Determine the [x, y] coordinate at the center of the cell enclosing the given text.  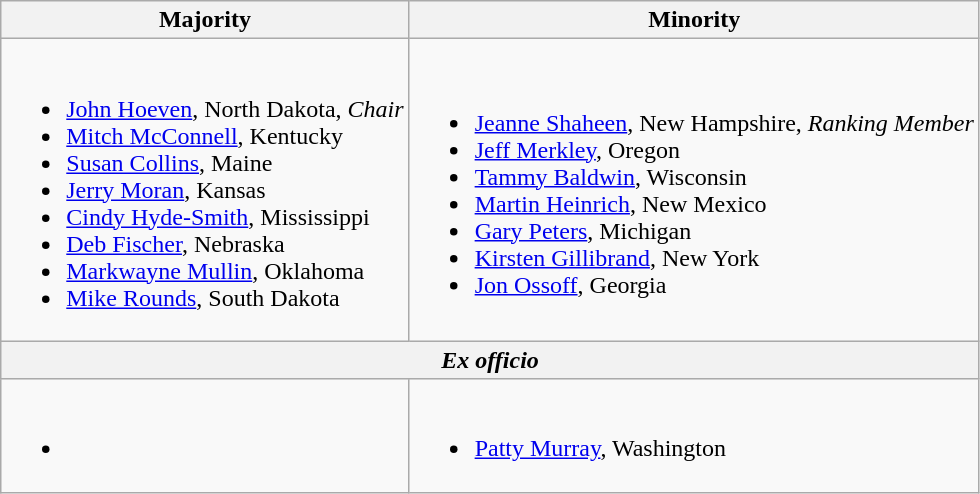
Majority [205, 20]
Ex officio [490, 360]
Minority [694, 20]
Patty Murray, Washington [694, 436]
